Search for the cell housing the specified text and yield its [x, y] center coordinate. 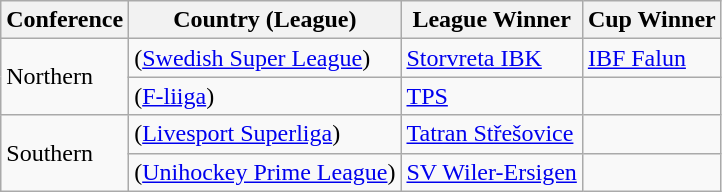
Northern [65, 77]
Country (League) [265, 20]
(Unihockey Prime League) [265, 172]
IBF Falun [652, 58]
Cup Winner [652, 20]
Southern [65, 153]
SV Wiler-Ersigen [492, 172]
(Swedish Super League) [265, 58]
Storvreta IBK [492, 58]
Tatran Střešovice [492, 134]
(Livesport Superliga) [265, 134]
Conference [65, 20]
League Winner [492, 20]
(F-liiga) [265, 96]
TPS [492, 96]
